Scan for the cell matching the given text and deliver its (x, y) coordinate at center. 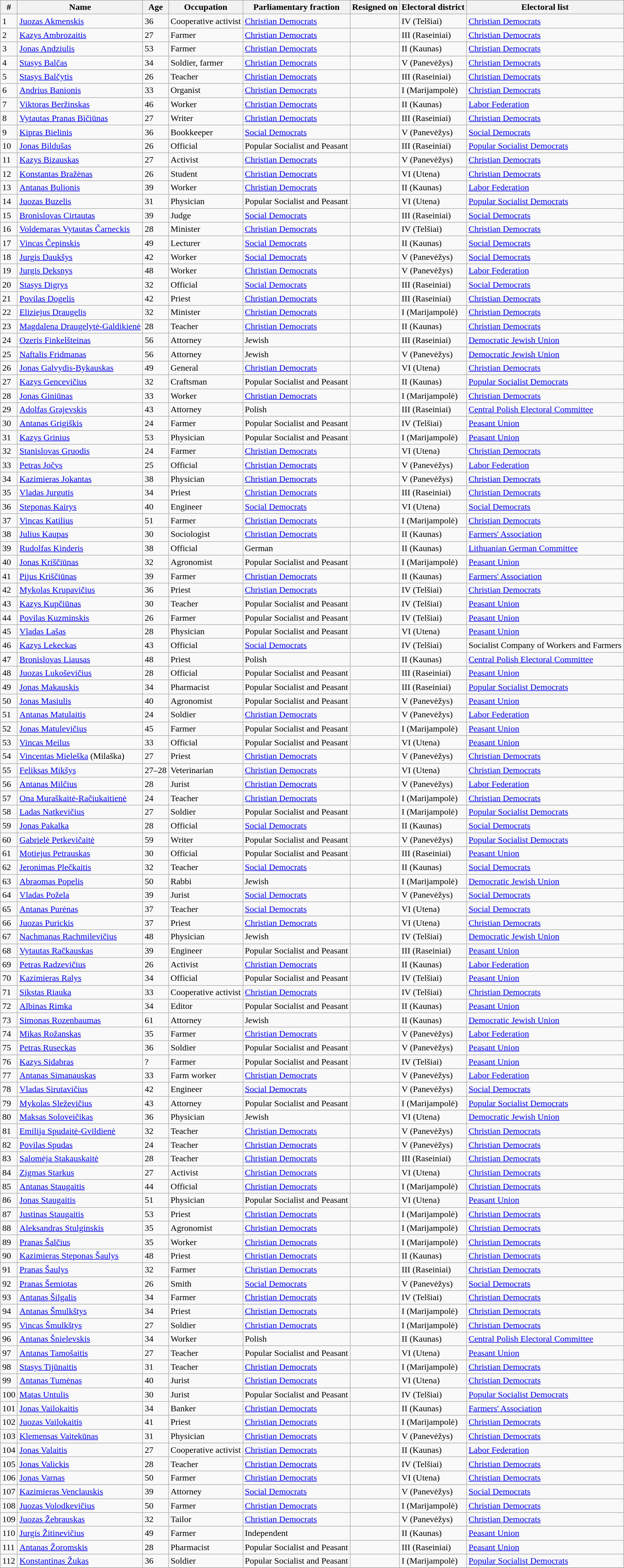
Kazimieras Steponas Šaulys (80, 1256)
54 (9, 756)
Abraomas Popelis (80, 881)
Lecturer (206, 243)
81 (9, 1131)
Petras Radzevičius (80, 964)
Jonas Vailokaitis (80, 1408)
Andrius Banionis (80, 90)
Mykolas Krupavičius (80, 590)
Pranas Šalčius (80, 1242)
Juozas Purickis (80, 923)
55 (9, 770)
7 (9, 104)
Antanas Grigiškis (80, 424)
Vincas Meilus (80, 742)
63 (9, 881)
21 (9, 299)
Sociologist (206, 534)
Name (80, 7)
Simonas Rozenbaumas (80, 1020)
Emilija Spudaitė-Gvildienė (80, 1131)
Jonas Giniūnas (80, 395)
Steponas Kairys (80, 507)
74 (9, 1034)
71 (9, 992)
Juozas Lukoševičius (80, 673)
Antanas Šnielevskis (80, 1339)
2 (9, 35)
German (296, 548)
? (155, 1062)
Jonas Matulevičius (80, 729)
Vladas Jurgutis (80, 493)
Antanas Tamošaitis (80, 1353)
47 (9, 659)
Antanas Žoromskis (80, 1547)
97 (9, 1353)
15 (9, 215)
Juozas Akmenskis (80, 21)
Konstantas Bražėnas (80, 174)
72 (9, 1006)
Juozas Žebrauskas (80, 1520)
Jonas Bildušas (80, 146)
Jonas Varnas (80, 1478)
Ona Muraškaitė-Račiukaitienė (80, 798)
Kazys Kupčiūnas (80, 604)
80 (9, 1117)
Naftalis Fridmanas (80, 354)
Jurgis Žitinevičius (80, 1533)
19 (9, 271)
14 (9, 202)
Jonas Staugaitis (80, 1200)
Judge (206, 215)
23 (9, 326)
62 (9, 867)
Antanas Simanauskas (80, 1076)
Feliksas Mikšys (80, 770)
Rabbi (206, 881)
5 (9, 77)
Vincentas Mieleška (Milaška) (80, 756)
64 (9, 895)
Zigmas Starkus (80, 1173)
Independent (296, 1533)
78 (9, 1089)
General (206, 368)
Sikstas Riauka (80, 992)
Resigned on (375, 7)
103 (9, 1436)
Matas Untulis (80, 1395)
94 (9, 1311)
Kazimieras Ralys (80, 978)
Antanas Matulaitis (80, 715)
Stasys Balčas (80, 63)
11 (9, 160)
67 (9, 937)
Povilas Dogelis (80, 299)
100 (9, 1395)
22 (9, 312)
4 (9, 63)
58 (9, 812)
Occupation (206, 7)
Vincas Šmulkštys (80, 1325)
8 (9, 118)
Ladas Natkevičius (80, 812)
20 (9, 285)
85 (9, 1186)
Konstantinas Žukas (80, 1561)
Jonas Masiulis (80, 701)
Smith (206, 1283)
95 (9, 1325)
12 (9, 174)
17 (9, 243)
102 (9, 1422)
83 (9, 1159)
Nachmanas Rachmilevičius (80, 937)
Vytautas Račkauskas (80, 951)
Jonas Pakalka (80, 826)
13 (9, 188)
Kazys Grinius (80, 437)
1 (9, 21)
Pijus Kriščiūnas (80, 576)
Veterinarian (206, 770)
88 (9, 1228)
Antanas Staugaitis (80, 1186)
104 (9, 1450)
69 (9, 964)
Banker (206, 1408)
92 (9, 1283)
Vladas Sirutavičius (80, 1089)
Stanislovas Gruodis (80, 451)
65 (9, 909)
77 (9, 1076)
Kazimieras Venclauskis (80, 1491)
52 (9, 729)
Jurgis Deksnys (80, 271)
Antanas Milčius (80, 784)
18 (9, 257)
Gabrielė Petkevičaitė (80, 839)
107 (9, 1491)
Kazys Bizauskas (80, 160)
Viktoras Beržinskas (80, 104)
Bronislovas Liausas (80, 659)
98 (9, 1367)
66 (9, 923)
Rudolfas Kinderis (80, 548)
70 (9, 978)
Povilas Spudas (80, 1145)
73 (9, 1020)
Jonas Kriščiūnas (80, 562)
6 (9, 90)
Antanas Bulionis (80, 188)
Vladas Požela (80, 895)
29 (9, 410)
Petras Jočys (80, 465)
Albinas Rimka (80, 1006)
Kazys Ambrozaitis (80, 35)
Kazys Lekeckas (80, 645)
10 (9, 146)
Organist (206, 90)
Vincas Katilius (80, 520)
108 (9, 1506)
87 (9, 1214)
Farm worker (206, 1076)
Vytautas Pranas Bičiūnas (80, 118)
Electoral district (433, 7)
Juozas Buzelis (80, 202)
Soldier, farmer (206, 63)
84 (9, 1173)
99 (9, 1381)
Mykolas Sleževičius (80, 1103)
Editor (206, 1006)
110 (9, 1533)
# (9, 7)
Petras Ruseckas (80, 1048)
9 (9, 132)
Stasys Digrys (80, 285)
16 (9, 229)
Jurgis Daukšys (80, 257)
Antanas Šmulkštys (80, 1311)
Maksas Soloveičikas (80, 1117)
82 (9, 1145)
86 (9, 1200)
Magdalena Draugelytė-Galdikienė (80, 326)
Craftsman (206, 382)
Vincas Čepinskis (80, 243)
Mikas Rožanskas (80, 1034)
96 (9, 1339)
Pranas Šemiotas (80, 1283)
Adolfas Grajevskis (80, 410)
109 (9, 1520)
Juozas Vailokaitis (80, 1422)
Klemensas Vaitekūnas (80, 1436)
Jonas Andziulis (80, 49)
Vladas Lašas (80, 632)
Jonas Valaitis (80, 1450)
Jeronimas Plečkaitis (80, 867)
Eliziejus Draugelis (80, 312)
Bookkeeper (206, 132)
89 (9, 1242)
57 (9, 798)
Pranas Šaulys (80, 1269)
112 (9, 1561)
Kazimieras Jokantas (80, 479)
Jonas Valickis (80, 1464)
Kazys Sidabras (80, 1062)
Aleksandras Stulginskis (80, 1228)
105 (9, 1464)
Salomėja Stakauskaitė (80, 1159)
68 (9, 951)
Stasys Balčytis (80, 77)
Justinas Staugaitis (80, 1214)
76 (9, 1062)
Lithuanian German Committee (545, 548)
Parliamentary fraction (296, 7)
106 (9, 1478)
Povilas Kuzminskis (80, 618)
Voldemaras Vytautas Čarneckis (80, 229)
Tailor (206, 1520)
Stasys Tijūnaitis (80, 1367)
Bronislovas Cirtautas (80, 215)
Julius Kaupas (80, 534)
91 (9, 1269)
75 (9, 1048)
Antanas Purėnas (80, 909)
3 (9, 49)
101 (9, 1408)
Antanas Tumėnas (80, 1381)
Juozas Volodkevičius (80, 1506)
Motiejus Petrauskas (80, 854)
Socialist Company of Workers and Farmers (545, 645)
90 (9, 1256)
Kazys Gencevičius (80, 382)
Age (155, 7)
Electoral list (545, 7)
Jonas Makauskis (80, 687)
79 (9, 1103)
Ozeris Finkelšteinas (80, 340)
Antanas Šilgalis (80, 1298)
Kipras Bielinis (80, 132)
Student (206, 174)
93 (9, 1298)
27–28 (155, 770)
Jonas Galvydis-Bykauskas (80, 368)
111 (9, 1547)
60 (9, 839)
